Detect which cell encompasses the target text, then output its [X, Y] center coordinate. 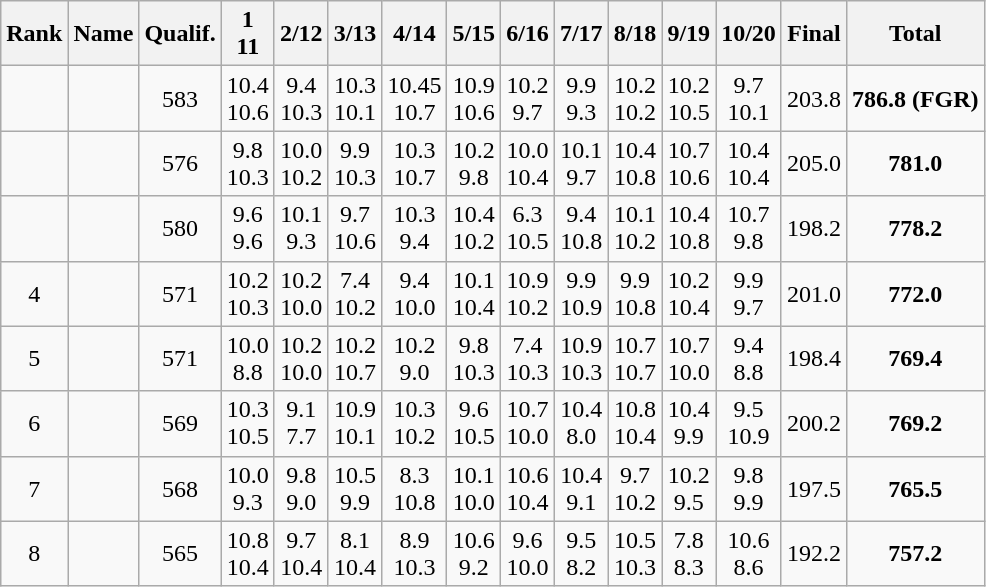
10.310.2 [414, 424]
569 [180, 424]
9.89.0 [301, 488]
6/16 [528, 34]
10.110.2 [635, 228]
10.79.8 [749, 228]
9.89.9 [749, 488]
Rank [34, 34]
9.410.8 [581, 228]
10.610.4 [528, 488]
769.2 [915, 424]
10.410.4 [749, 164]
10.210.7 [355, 358]
781.0 [915, 164]
9.58.2 [581, 554]
10.29.0 [414, 358]
10.4510.7 [414, 98]
765.5 [915, 488]
778.2 [915, 228]
7.410.3 [528, 358]
10.210.4 [689, 294]
10.19.7 [581, 164]
5 [34, 358]
10.410.2 [474, 228]
9.610.5 [474, 424]
786.8 (FGR) [915, 98]
203.8 [814, 98]
769.4 [915, 358]
8.110.4 [355, 554]
Name [104, 34]
111 [248, 34]
580 [180, 228]
Final [814, 34]
192.2 [814, 554]
198.4 [814, 358]
9.17.7 [301, 424]
9.410.0 [414, 294]
10.69.2 [474, 554]
772.0 [915, 294]
10.310.5 [248, 424]
10.110.0 [474, 488]
10.410.6 [248, 98]
9.910.3 [355, 164]
10/20 [749, 34]
565 [180, 554]
10.910.1 [355, 424]
10.29.8 [474, 164]
8.910.3 [414, 554]
10.210.5 [689, 98]
10.08.8 [248, 358]
10.710.6 [689, 164]
10.210.3 [248, 294]
205.0 [814, 164]
8/18 [635, 34]
198.2 [814, 228]
10.910.2 [528, 294]
583 [180, 98]
10.48.0 [581, 424]
Qualif. [180, 34]
10.29.5 [689, 488]
10.49.1 [581, 488]
568 [180, 488]
10.210.2 [635, 98]
4/14 [414, 34]
10.910.3 [581, 358]
10.29.7 [528, 98]
10.110.4 [474, 294]
10.310.1 [355, 98]
2/12 [301, 34]
10.510.3 [635, 554]
8.310.8 [414, 488]
10.710.7 [635, 358]
5/15 [474, 34]
10.59.9 [355, 488]
10.19.3 [301, 228]
Total [915, 34]
9.710.4 [301, 554]
9/19 [689, 34]
10.910.6 [474, 98]
9.910.8 [635, 294]
10.010.4 [528, 164]
4 [34, 294]
10.09.3 [248, 488]
10.49.9 [689, 424]
10.310.7 [414, 164]
7.410.2 [355, 294]
7/17 [581, 34]
201.0 [814, 294]
9.410.3 [301, 98]
9.710.1 [749, 98]
197.5 [814, 488]
9.510.9 [749, 424]
6 [34, 424]
9.99.3 [581, 98]
9.99.7 [749, 294]
3/13 [355, 34]
9.69.6 [248, 228]
6.310.5 [528, 228]
10.010.2 [301, 164]
9.710.2 [635, 488]
576 [180, 164]
7 [34, 488]
9.48.8 [749, 358]
200.2 [814, 424]
7.88.3 [689, 554]
9.710.6 [355, 228]
9.610.0 [528, 554]
10.39.4 [414, 228]
9.910.9 [581, 294]
8 [34, 554]
757.2 [915, 554]
10.68.6 [749, 554]
